Find where the given text appears and provide that cell's center as (x, y) coordinate. 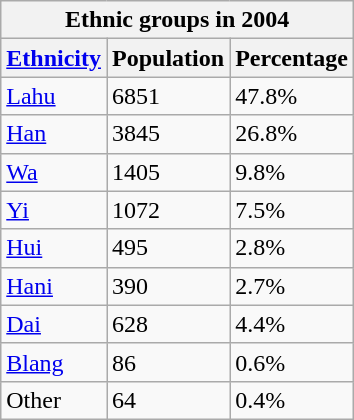
0.6% (292, 362)
64 (168, 400)
86 (168, 362)
47.8% (292, 96)
9.8% (292, 172)
Wa (54, 172)
1072 (168, 210)
1405 (168, 172)
Dai (54, 324)
Hani (54, 286)
3845 (168, 134)
Ethnicity (54, 58)
6851 (168, 96)
0.4% (292, 400)
7.5% (292, 210)
2.7% (292, 286)
Lahu (54, 96)
Yi (54, 210)
Percentage (292, 58)
4.4% (292, 324)
628 (168, 324)
495 (168, 248)
390 (168, 286)
Population (168, 58)
Other (54, 400)
26.8% (292, 134)
2.8% (292, 248)
Hui (54, 248)
Han (54, 134)
Blang (54, 362)
Ethnic groups in 2004 (178, 20)
